Scan for the cell matching the given text and deliver its (x, y) coordinate at center. 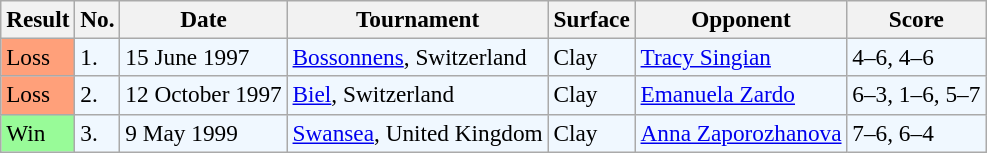
Emanuela Zardo (741, 95)
3. (98, 133)
1. (98, 57)
15 June 1997 (204, 57)
12 October 1997 (204, 95)
Anna Zaporozhanova (741, 133)
Bossonnens, Switzerland (418, 57)
Opponent (741, 19)
Score (916, 19)
6–3, 1–6, 5–7 (916, 95)
Date (204, 19)
Swansea, United Kingdom (418, 133)
Tracy Singian (741, 57)
Win (38, 133)
Surface (592, 19)
Biel, Switzerland (418, 95)
Tournament (418, 19)
7–6, 6–4 (916, 133)
2. (98, 95)
4–6, 4–6 (916, 57)
9 May 1999 (204, 133)
No. (98, 19)
Result (38, 19)
